Provide the (x, y) coordinate of the cell's center where the given text is located.  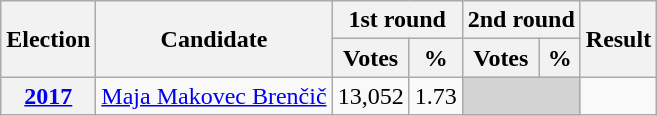
2017 (48, 96)
1st round (397, 20)
Election (48, 39)
13,052 (370, 96)
Result (618, 39)
Maja Makovec Brenčič (214, 96)
Candidate (214, 39)
1.73 (436, 96)
2nd round (521, 20)
